From the cell containing the given text, extract its center point as (X, Y) coordinate. 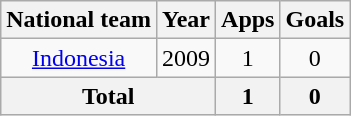
Year (186, 20)
2009 (186, 58)
Apps (248, 20)
Total (108, 96)
Indonesia (79, 58)
Goals (315, 20)
National team (79, 20)
